Scan for the cell matching the given text and deliver its [X, Y] coordinate at center. 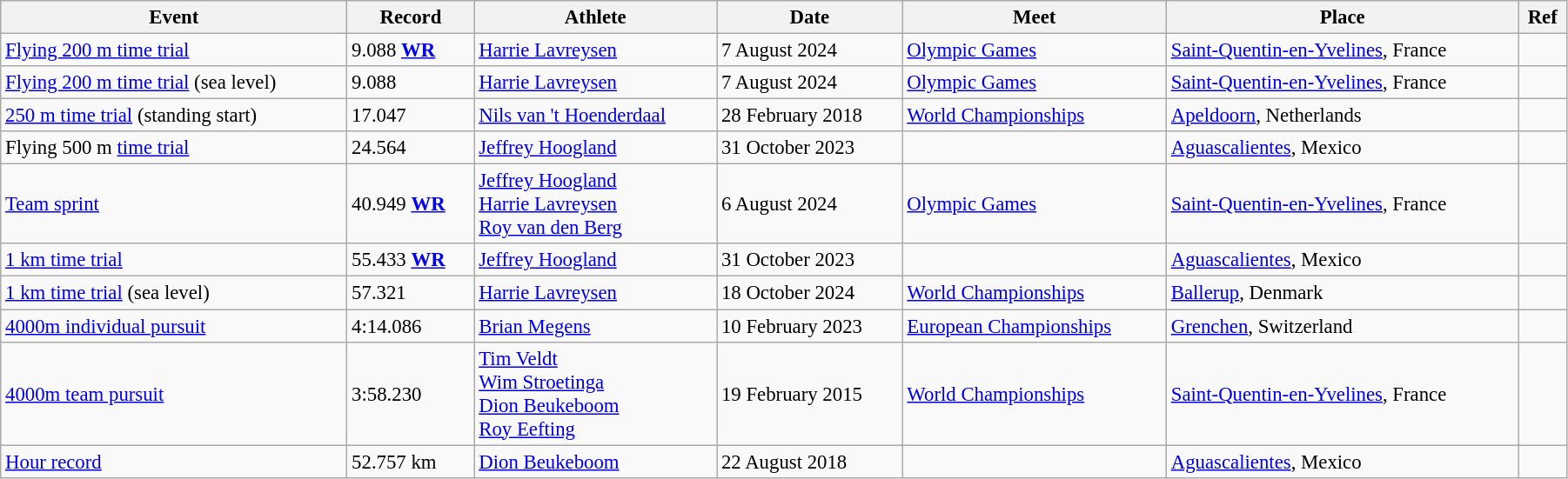
Flying 200 m time trial [174, 50]
55.433 WR [411, 260]
19 February 2015 [809, 393]
Meet [1034, 17]
9.088 WR [411, 50]
22 August 2018 [809, 462]
Jeffrey HooglandHarrie LavreysenRoy van den Berg [595, 204]
4000m individual pursuit [174, 326]
52.757 km [411, 462]
Flying 500 m time trial [174, 148]
Place [1342, 17]
Event [174, 17]
Record [411, 17]
Ref [1542, 17]
1 km time trial (sea level) [174, 293]
Ballerup, Denmark [1342, 293]
250 m time trial (standing start) [174, 116]
Dion Beukeboom [595, 462]
40.949 WR [411, 204]
28 February 2018 [809, 116]
4000m team pursuit [174, 393]
European Championships [1034, 326]
3:58.230 [411, 393]
10 February 2023 [809, 326]
Date [809, 17]
Grenchen, Switzerland [1342, 326]
Hour record [174, 462]
Nils van 't Hoenderdaal [595, 116]
Apeldoorn, Netherlands [1342, 116]
24.564 [411, 148]
1 km time trial [174, 260]
Tim VeldtWim StroetingaDion BeukeboomRoy Eefting [595, 393]
57.321 [411, 293]
9.088 [411, 83]
4:14.086 [411, 326]
Brian Megens [595, 326]
Flying 200 m time trial (sea level) [174, 83]
Athlete [595, 17]
Team sprint [174, 204]
18 October 2024 [809, 293]
6 August 2024 [809, 204]
17.047 [411, 116]
